Pinpoint the cell where the given text exists, returning its [x, y] midpoint coordinate. 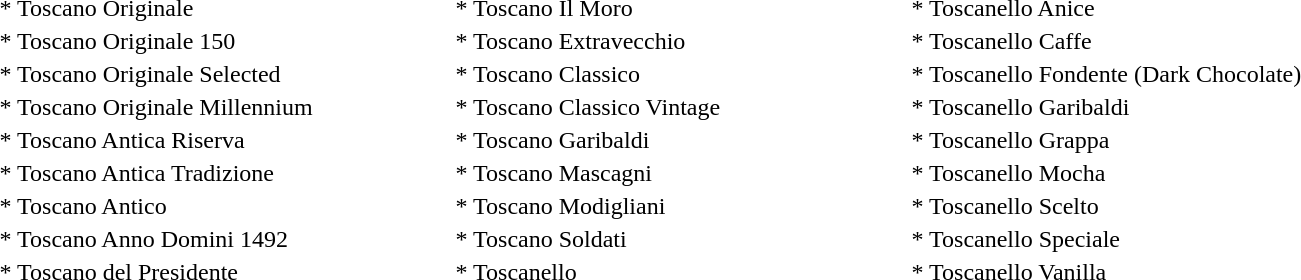
* Toscano Garibaldi [680, 140]
* Toscano Classico Vintage [680, 107]
* Toscano Modigliani [680, 206]
* Toscano Extravecchio [680, 41]
* Toscano Soldati [680, 239]
* Toscano Classico [680, 74]
* Toscano Mascagni [680, 173]
